Provide the (X, Y) coordinate of the cell's center where the given text is located.  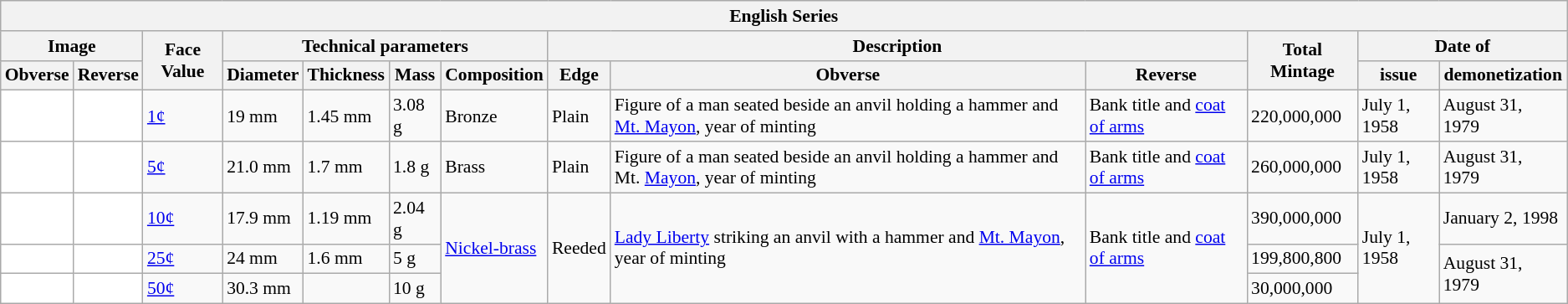
10 g (415, 289)
30.3 mm (263, 289)
1.6 mm (346, 259)
January 2, 1998 (1504, 218)
1.45 mm (346, 116)
21.0 mm (263, 167)
Mass (415, 75)
Brass (494, 167)
5¢ (182, 167)
Face Value (182, 60)
19 mm (263, 116)
Bronze (494, 116)
220,000,000 (1303, 116)
Edge (579, 75)
Description (897, 46)
Nickel-brass (494, 248)
5 g (415, 259)
1¢ (182, 116)
Technical parameters (385, 46)
Image (72, 46)
25¢ (182, 259)
10¢ (182, 218)
1.8 g (415, 167)
390,000,000 (1303, 218)
Total Mintage (1303, 60)
issue (1398, 75)
demonetization (1504, 75)
1.19 mm (346, 218)
2.04 g (415, 218)
30,000,000 (1303, 289)
199,800,800 (1303, 259)
24 mm (263, 259)
Reeded (579, 248)
17.9 mm (263, 218)
50¢ (182, 289)
Diameter (263, 75)
3.08 g (415, 116)
Thickness (346, 75)
Lady Liberty striking an anvil with a hammer and Mt. Mayon, year of minting (848, 248)
1.7 mm (346, 167)
Composition (494, 75)
English Series (784, 16)
260,000,000 (1303, 167)
Date of (1463, 46)
